Detect which cell encompasses the target text, then output its (x, y) center coordinate. 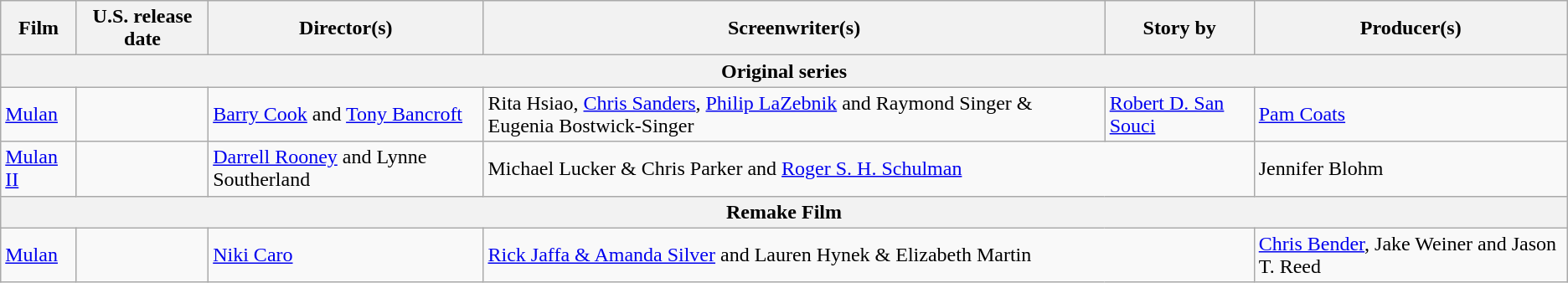
Barry Cook and Tony Bancroft (346, 114)
Chris Bender, Jake Weiner and Jason T. Reed (1411, 255)
Screenwriter(s) (794, 28)
Mulan II (39, 169)
Niki Caro (346, 255)
Jennifer Blohm (1411, 169)
Rita Hsiao, Chris Sanders, Philip LaZebnik and Raymond Singer & Eugenia Bostwick-Singer (794, 114)
Darrell Rooney and Lynne Southerland (346, 169)
Michael Lucker & Chris Parker and Roger S. H. Schulman (869, 169)
Robert D. San Souci (1179, 114)
Rick Jaffa & Amanda Silver and Lauren Hynek & Elizabeth Martin (869, 255)
Producer(s) (1411, 28)
Director(s) (346, 28)
Remake Film (784, 212)
Story by (1179, 28)
U.S. release date (142, 28)
Original series (784, 71)
Pam Coats (1411, 114)
Film (39, 28)
